Output the [x, y] coordinate of the center of the cell containing the given text.  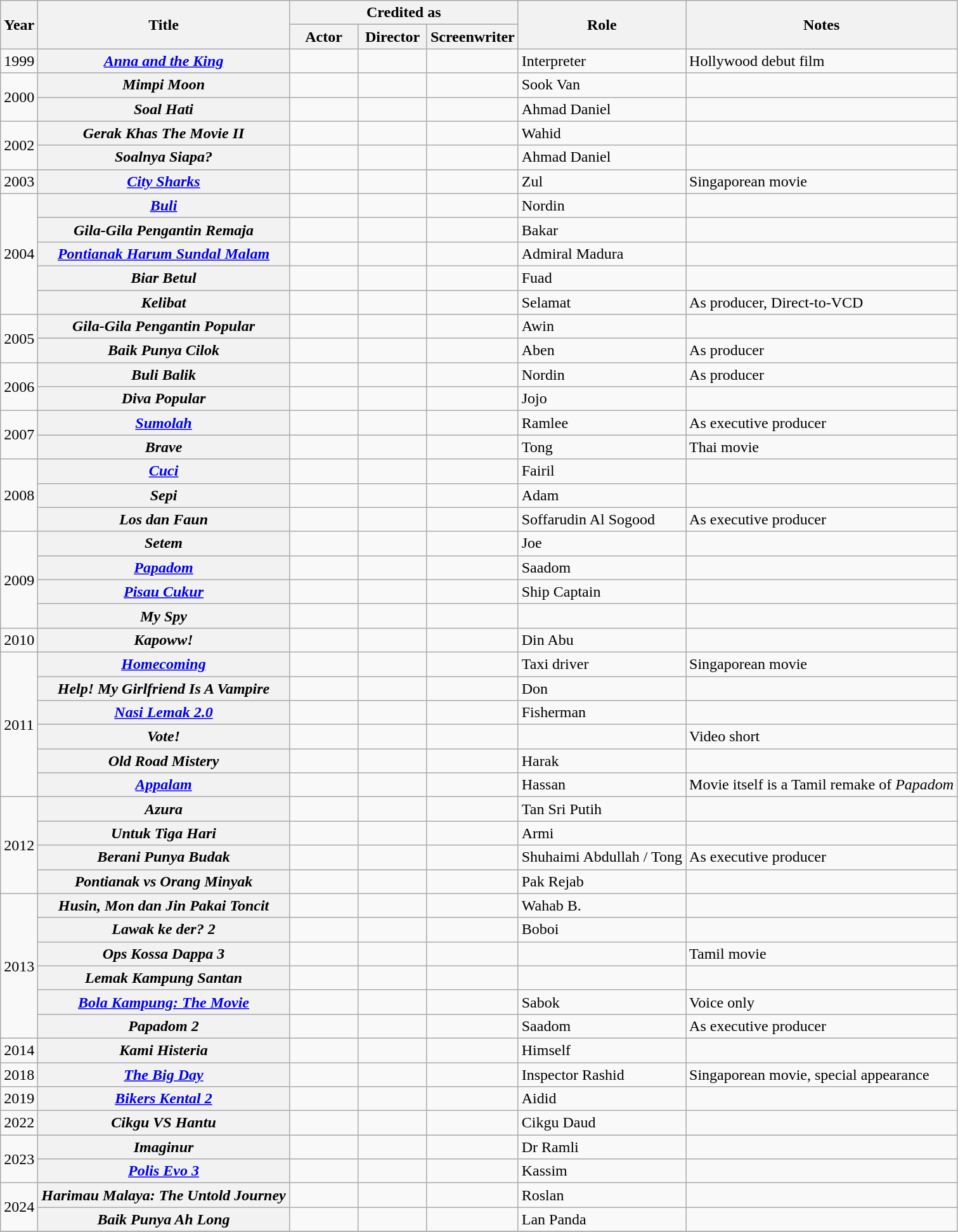
Bakar [602, 230]
Fairil [602, 471]
Old Road Mistery [164, 761]
Kelibat [164, 302]
Fuad [602, 278]
Aben [602, 351]
Hassan [602, 785]
Wahab B. [602, 905]
2014 [19, 1050]
Bola Kampung: The Movie [164, 1002]
My Spy [164, 616]
Boboi [602, 930]
Husin, Mon dan Jin Pakai Toncit [164, 905]
Singaporean movie, special appearance [822, 1075]
Baik Punya Ah Long [164, 1219]
Setem [164, 543]
Bikers Kental 2 [164, 1099]
Vote! [164, 737]
Gerak Khas The Movie II [164, 133]
Hollywood debut film [822, 61]
Video short [822, 737]
1999 [19, 61]
Pontianak Harum Sundal Malam [164, 254]
Shuhaimi Abdullah / Tong [602, 857]
2005 [19, 339]
Help! My Girlfriend Is A Vampire [164, 688]
Director [393, 37]
2023 [19, 1159]
Imaginur [164, 1147]
Sook Van [602, 85]
2012 [19, 845]
Pisau Cukur [164, 592]
Sabok [602, 1002]
Papadom [164, 567]
Voice only [822, 1002]
2000 [19, 97]
Pontianak vs Orang Minyak [164, 881]
2004 [19, 254]
Gila-Gila Pengantin Popular [164, 327]
Kassim [602, 1171]
Homecoming [164, 664]
Fisherman [602, 713]
The Big Day [164, 1075]
2011 [19, 724]
Cuci [164, 471]
Notes [822, 25]
Wahid [602, 133]
Los dan Faun [164, 519]
Soffarudin Al Sogood [602, 519]
Thai movie [822, 447]
Inspector Rashid [602, 1075]
Credited as [403, 13]
Sumolah [164, 423]
City Sharks [164, 181]
Year [19, 25]
2018 [19, 1075]
Soalnya Siapa? [164, 157]
Admiral Madura [602, 254]
Roslan [602, 1195]
Screenwriter [472, 37]
Aidid [602, 1099]
Actor [323, 37]
2003 [19, 181]
Tamil movie [822, 954]
2002 [19, 145]
Lan Panda [602, 1219]
Soal Hati [164, 109]
Joe [602, 543]
Awin [602, 327]
2010 [19, 640]
Cikgu Daud [602, 1123]
Selamat [602, 302]
Kapoww! [164, 640]
Cikgu VS Hantu [164, 1123]
2013 [19, 966]
Harak [602, 761]
Interpreter [602, 61]
Tan Sri Putih [602, 809]
Pak Rejab [602, 881]
Title [164, 25]
Dr Ramli [602, 1147]
Baik Punya Cilok [164, 351]
Tong [602, 447]
Himself [602, 1050]
Biar Betul [164, 278]
Untuk Tiga Hari [164, 833]
Buli Balik [164, 375]
Lawak ke der? 2 [164, 930]
Zul [602, 181]
Jojo [602, 399]
Appalam [164, 785]
Nasi Lemak 2.0 [164, 713]
Mimpi Moon [164, 85]
2009 [19, 580]
Sepi [164, 495]
Armi [602, 833]
Buli [164, 205]
Movie itself is a Tamil remake of Papadom [822, 785]
Harimau Malaya: The Untold Journey [164, 1195]
Kami Histeria [164, 1050]
Ramlee [602, 423]
As producer, Direct-to-VCD [822, 302]
Brave [164, 447]
Ops Kossa Dappa 3 [164, 954]
2024 [19, 1207]
Berani Punya Budak [164, 857]
2008 [19, 495]
2007 [19, 435]
2006 [19, 387]
Anna and the King [164, 61]
Role [602, 25]
Azura [164, 809]
Don [602, 688]
Papadom 2 [164, 1026]
Diva Popular [164, 399]
Polis Evo 3 [164, 1171]
Lemak Kampung Santan [164, 978]
Gila-Gila Pengantin Remaja [164, 230]
2022 [19, 1123]
2019 [19, 1099]
Din Abu [602, 640]
Taxi driver [602, 664]
Adam [602, 495]
Ship Captain [602, 592]
